Provide the [X, Y] coordinate of the cell's center where the given text is located.  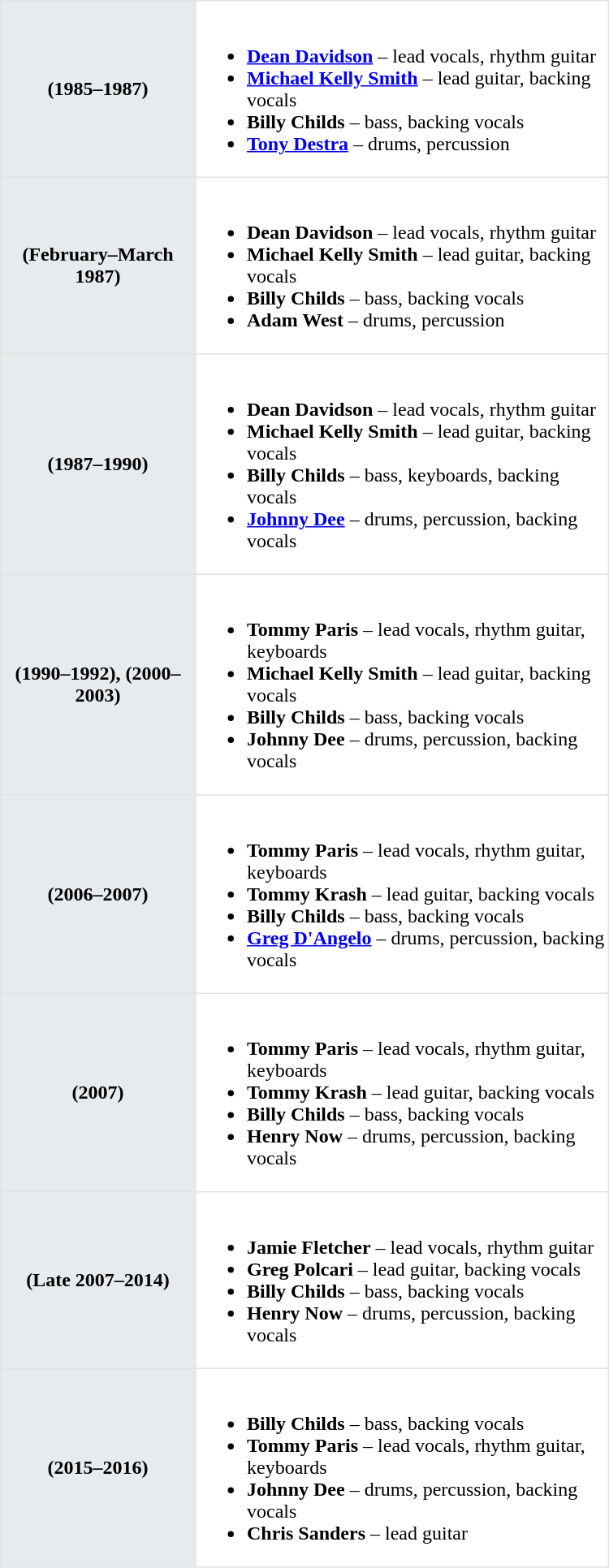
(February–March 1987) [97, 266]
(1985–1987) [97, 89]
(2007) [97, 1092]
(1987–1990) [97, 464]
(1990–1992), (2000–2003) [97, 685]
(Late 2007–2014) [97, 1281]
(2006–2007) [97, 894]
(2015–2016) [97, 1467]
